Return [x, y] of the center of cell containing provided text 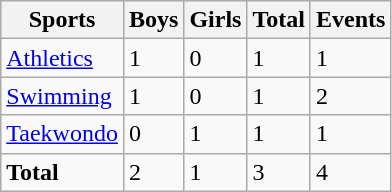
Swimming [62, 96]
Events [350, 20]
Sports [62, 20]
4 [350, 172]
Boys [153, 20]
3 [279, 172]
Athletics [62, 58]
Taekwondo [62, 134]
Girls [216, 20]
